Find where the given text appears and provide that cell's center as (X, Y) coordinate. 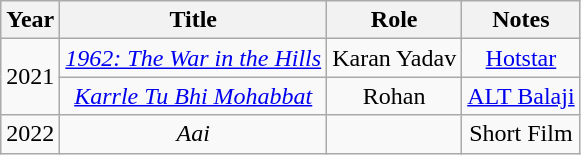
Hotstar (521, 58)
Title (194, 20)
Year (30, 20)
2022 (30, 134)
1962: The War in the Hills (194, 58)
ALT Balaji (521, 96)
2021 (30, 77)
Rohan (394, 96)
Karrle Tu Bhi Mohabbat (194, 96)
Notes (521, 20)
Short Film (521, 134)
Karan Yadav (394, 58)
Role (394, 20)
Aai (194, 134)
